Search for the cell housing the specified text and yield its (x, y) center coordinate. 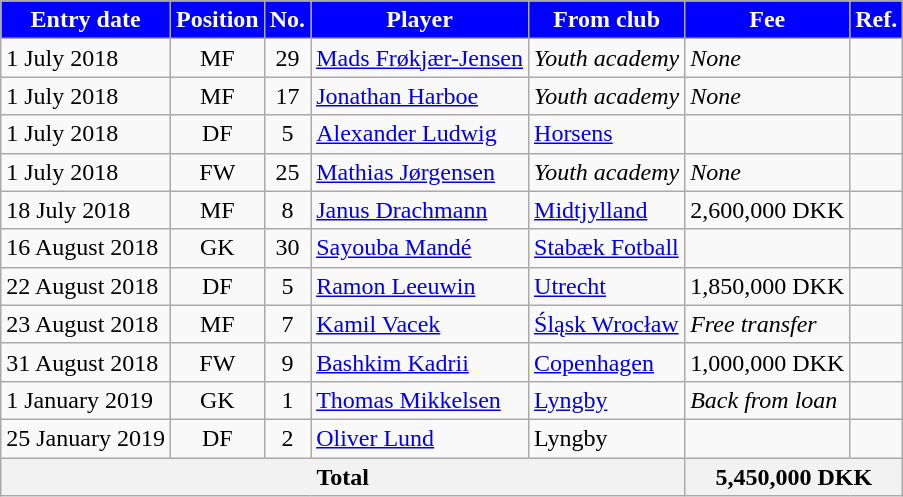
Total (343, 477)
Back from loan (768, 400)
22 August 2018 (86, 286)
Jonathan Harboe (420, 96)
Ref. (876, 20)
Oliver Lund (420, 438)
Śląsk Wrocław (607, 324)
5,450,000 DKK (794, 477)
Mathias Jørgensen (420, 172)
25 (287, 172)
Horsens (607, 134)
1,000,000 DKK (768, 362)
16 August 2018 (86, 248)
Alexander Ludwig (420, 134)
7 (287, 324)
Thomas Mikkelsen (420, 400)
9 (287, 362)
Ramon Leeuwin (420, 286)
Janus Drachmann (420, 210)
30 (287, 248)
No. (287, 20)
Stabæk Fotball (607, 248)
Free transfer (768, 324)
Utrecht (607, 286)
17 (287, 96)
Midtjylland (607, 210)
18 July 2018 (86, 210)
Copenhagen (607, 362)
Sayouba Mandé (420, 248)
29 (287, 58)
2 (287, 438)
1 (287, 400)
2,600,000 DKK (768, 210)
1 January 2019 (86, 400)
1,850,000 DKK (768, 286)
Position (217, 20)
Bashkim Kadrii (420, 362)
Entry date (86, 20)
25 January 2019 (86, 438)
From club (607, 20)
23 August 2018 (86, 324)
Fee (768, 20)
Kamil Vacek (420, 324)
Mads Frøkjær-Jensen (420, 58)
31 August 2018 (86, 362)
Player (420, 20)
8 (287, 210)
